Capture the cell that displays the provided text and extract its [X, Y] central coordinate. 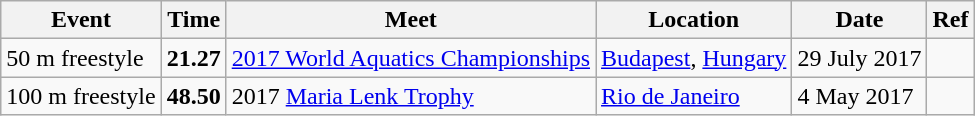
Location [694, 20]
4 May 2017 [860, 96]
29 July 2017 [860, 58]
50 m freestyle [81, 58]
2017 Maria Lenk Trophy [410, 96]
48.50 [194, 96]
Rio de Janeiro [694, 96]
100 m freestyle [81, 96]
2017 World Aquatics Championships [410, 58]
Event [81, 20]
Ref [950, 20]
Date [860, 20]
21.27 [194, 58]
Meet [410, 20]
Budapest, Hungary [694, 58]
Time [194, 20]
